Output the [x, y] coordinate of the center of the cell containing the given text.  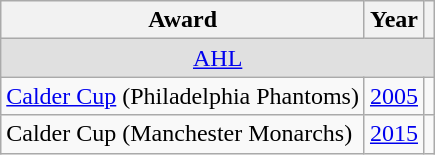
Calder Cup (Manchester Monarchs) [183, 134]
AHL [218, 58]
Award [183, 20]
Calder Cup (Philadelphia Phantoms) [183, 96]
2015 [394, 134]
Year [394, 20]
2005 [394, 96]
